Output the [x, y] coordinate of the center of the cell containing the given text.  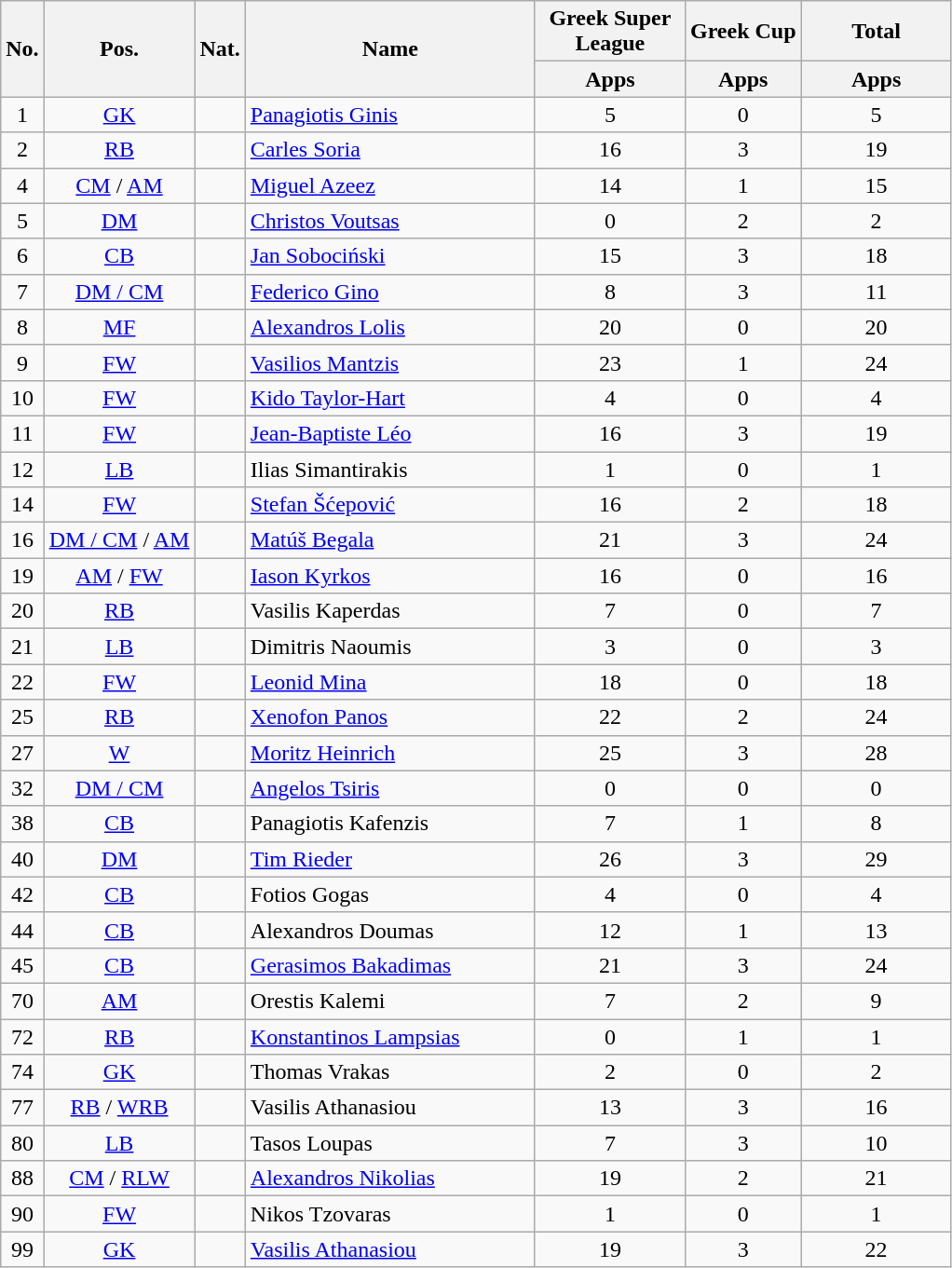
44 [22, 930]
Tasos Loupas [389, 1143]
Orestis Kalemi [389, 1001]
77 [22, 1108]
DM / CM / AM [119, 540]
RB / WRB [119, 1108]
Kido Taylor-Hart [389, 398]
W [119, 753]
Angelos Tsiris [389, 788]
Nikos Tzovaras [389, 1214]
Miguel Azeez [389, 185]
Total [876, 32]
99 [22, 1249]
Konstantinos Lampsias [389, 1037]
Greek Cup [743, 32]
26 [609, 859]
42 [22, 894]
38 [22, 824]
Name [389, 48]
28 [876, 753]
45 [22, 965]
Jean-Baptiste Léo [389, 433]
74 [22, 1072]
No. [22, 48]
AM [119, 1001]
Vasilis Kaperdas [389, 611]
Alexandros Doumas [389, 930]
Alexandros Lolis [389, 327]
Moritz Heinrich [389, 753]
Vasilios Mantzis [389, 362]
Iason Kyrkos [389, 576]
Leonid Mina [389, 682]
Jan Sobociński [389, 256]
Dimitris Naoumis [389, 647]
Federico Gino [389, 292]
Fotios Gogas [389, 894]
80 [22, 1143]
Nat. [220, 48]
Alexandros Nikolias [389, 1179]
Carles Soria [389, 150]
6 [22, 256]
CM / AM [119, 185]
70 [22, 1001]
32 [22, 788]
Ilias Simantirakis [389, 469]
Pos. [119, 48]
Panagiotis Ginis [389, 115]
Thomas Vrakas [389, 1072]
MF [119, 327]
Christos Voutsas [389, 221]
Greek Super League [609, 32]
Xenofon Panos [389, 717]
27 [22, 753]
Gerasimos Bakadimas [389, 965]
29 [876, 859]
Matúš Begala [389, 540]
Panagiotis Kafenzis [389, 824]
72 [22, 1037]
23 [609, 362]
88 [22, 1179]
Tim Rieder [389, 859]
CM / RLW [119, 1179]
40 [22, 859]
90 [22, 1214]
AM / FW [119, 576]
Stefan Šćepović [389, 505]
